Identify which cell holds the provided text, then report its [X, Y] central coordinate. 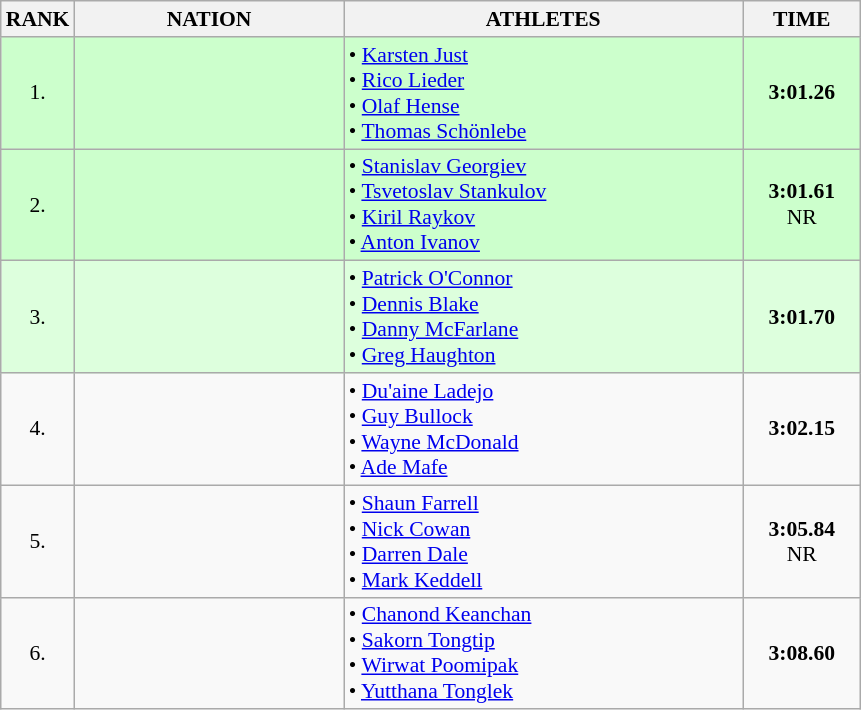
1. [38, 93]
5. [38, 541]
• Chanond Keanchan• Sakorn Tongtip• Wirwat Poomipak• Yutthana Tonglek [544, 653]
3:01.26 [802, 93]
3:01.61NR [802, 205]
RANK [38, 19]
• Karsten Just• Rico Lieder• Olaf Hense• Thomas Schönlebe [544, 93]
6. [38, 653]
NATION [208, 19]
3:01.70 [802, 317]
• Stanislav Georgiev• Tsvetoslav Stankulov• Kiril Raykov• Anton Ivanov [544, 205]
2. [38, 205]
ATHLETES [544, 19]
3:05.84NR [802, 541]
3:02.15 [802, 429]
4. [38, 429]
• Du'aine Ladejo• Guy Bullock• Wayne McDonald• Ade Mafe [544, 429]
3:08.60 [802, 653]
TIME [802, 19]
3. [38, 317]
• Shaun Farrell• Nick Cowan• Darren Dale• Mark Keddell [544, 541]
• Patrick O'Connor• Dennis Blake• Danny McFarlane• Greg Haughton [544, 317]
